Return [X, Y] of the center of cell containing provided text 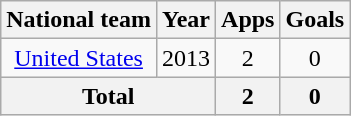
Apps [248, 20]
Total [108, 96]
National team [79, 20]
United States [79, 58]
Goals [315, 20]
2013 [186, 58]
Year [186, 20]
